Find where the given text appears and provide that cell's center as [X, Y] coordinate. 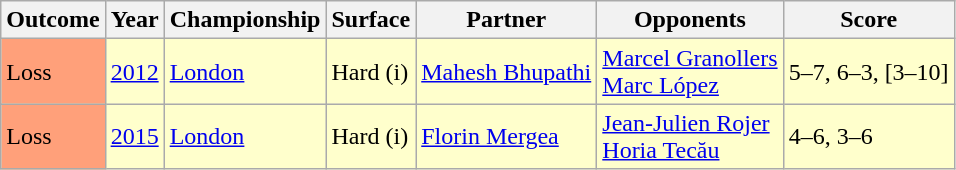
Championship [245, 20]
Mahesh Bhupathi [506, 72]
4–6, 3–6 [868, 136]
Score [868, 20]
Jean-Julien Rojer Horia Tecău [690, 136]
Surface [371, 20]
Outcome [53, 20]
Florin Mergea [506, 136]
2015 [134, 136]
2012 [134, 72]
Opponents [690, 20]
Marcel Granollers Marc López [690, 72]
5–7, 6–3, [3–10] [868, 72]
Year [134, 20]
Partner [506, 20]
